Locate the cell with the specified text and output its [x, y] center coordinate. 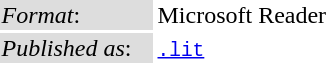
Published as: [76, 48]
Format: [76, 15]
